Provide the (X, Y) coordinate of the cell's center where the given text is located.  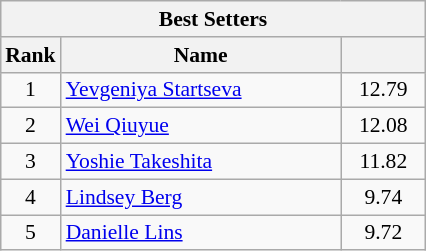
3 (30, 161)
Name (201, 54)
Best Setters (213, 19)
Lindsey Berg (201, 197)
Wei Qiuyue (201, 126)
5 (30, 232)
12.79 (384, 90)
1 (30, 90)
Yoshie Takeshita (201, 161)
9.72 (384, 232)
Rank (30, 54)
2 (30, 126)
Yevgeniya Startseva (201, 90)
9.74 (384, 197)
4 (30, 197)
Danielle Lins (201, 232)
12.08 (384, 126)
11.82 (384, 161)
